Provide the (x, y) coordinate of the cell's center where the given text is located.  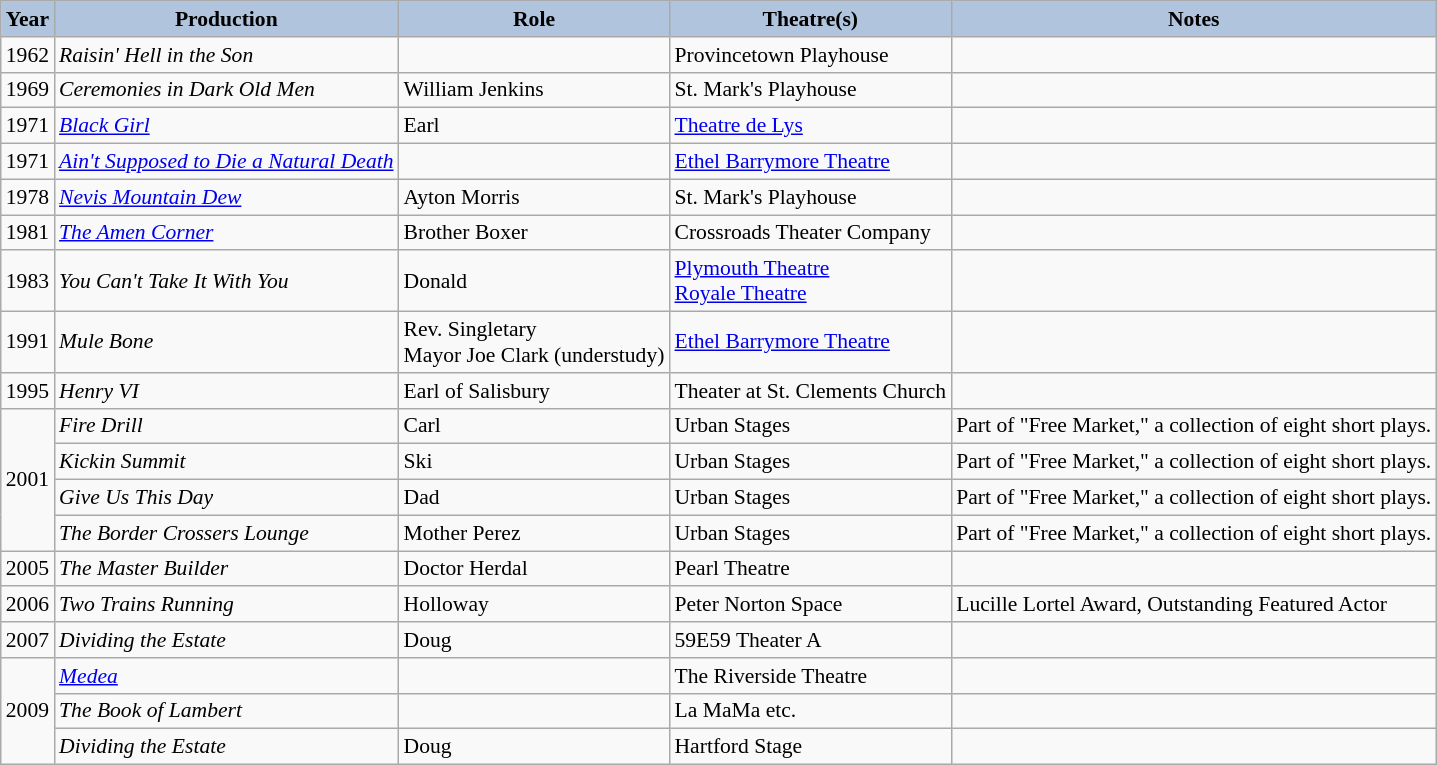
Black Girl (226, 126)
Hartford Stage (810, 747)
Notes (1194, 19)
Theater at St. Clements Church (810, 391)
1983 (28, 282)
Carl (534, 426)
1995 (28, 391)
1962 (28, 55)
Nevis Mountain Dew (226, 197)
1978 (28, 197)
Earl (534, 126)
Henry VI (226, 391)
1981 (28, 233)
2006 (28, 605)
William Jenkins (534, 90)
Brother Boxer (534, 233)
Role (534, 19)
Ski (534, 462)
Pearl Theatre (810, 569)
Year (28, 19)
Theatre(s) (810, 19)
1969 (28, 90)
The Border Crossers Lounge (226, 533)
You Can't Take It With You (226, 282)
Donald (534, 282)
The Riverside Theatre (810, 676)
Crossroads Theater Company (810, 233)
Theatre de Lys (810, 126)
Lucille Lortel Award, Outstanding Featured Actor (1194, 605)
2009 (28, 712)
Plymouth TheatreRoyale Theatre (810, 282)
2001 (28, 479)
Ain't Supposed to Die a Natural Death (226, 162)
Rev. SingletaryMayor Joe Clark (understudy) (534, 342)
Ayton Morris (534, 197)
2005 (28, 569)
Ceremonies in Dark Old Men (226, 90)
Two Trains Running (226, 605)
The Amen Corner (226, 233)
Fire Drill (226, 426)
2007 (28, 640)
Mule Bone (226, 342)
The Book of Lambert (226, 711)
Production (226, 19)
Mother Perez (534, 533)
Holloway (534, 605)
59E59 Theater A (810, 640)
Doctor Herdal (534, 569)
Dad (534, 498)
Raisin' Hell in the Son (226, 55)
The Master Builder (226, 569)
Provincetown Playhouse (810, 55)
La MaMa etc. (810, 711)
1991 (28, 342)
Give Us This Day (226, 498)
Earl of Salisbury (534, 391)
Peter Norton Space (810, 605)
Kickin Summit (226, 462)
Medea (226, 676)
